Identify which cell holds the provided text, then report its (X, Y) central coordinate. 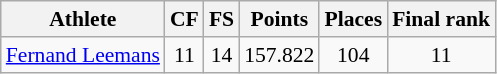
157.822 (279, 55)
14 (222, 55)
Points (279, 19)
CF (184, 19)
Athlete (83, 19)
FS (222, 19)
104 (353, 55)
Fernand Leemans (83, 55)
Final rank (441, 19)
Places (353, 19)
